Return [X, Y] of the center of cell containing provided text 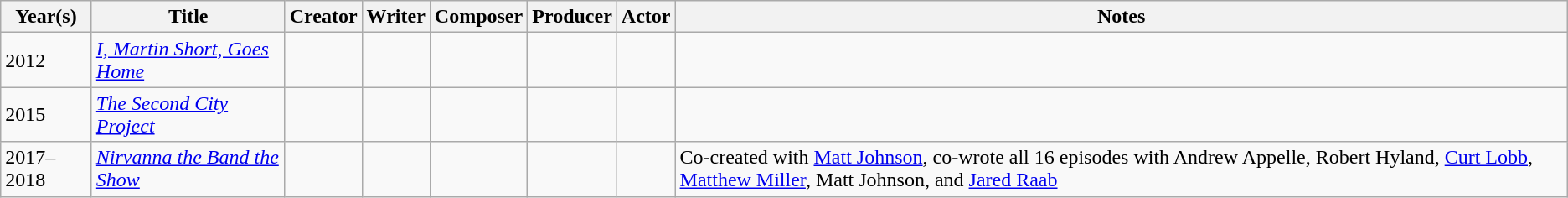
Actor [646, 17]
Year(s) [47, 17]
Notes [1121, 17]
Nirvanna the Band the Show [188, 169]
Co-created with Matt Johnson, co-wrote all 16 episodes with Andrew Appelle, Robert Hyland, Curt Lobb, Matthew Miller, Matt Johnson, and Jared Raab [1121, 169]
2015 [47, 114]
2012 [47, 60]
Creator [323, 17]
I, Martin Short, Goes Home [188, 60]
Title [188, 17]
Producer [573, 17]
Writer [395, 17]
Composer [478, 17]
The Second City Project [188, 114]
2017–2018 [47, 169]
